Determine the [X, Y] coordinate at the center of the cell enclosing the given text.  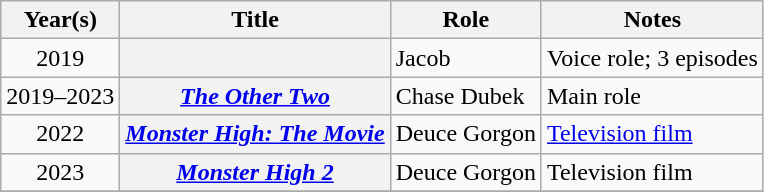
Monster High: The Movie [255, 134]
2022 [60, 134]
Monster High 2 [255, 172]
2019 [60, 58]
The Other Two [255, 96]
Chase Dubek [466, 96]
Year(s) [60, 20]
2019–2023 [60, 96]
Notes [652, 20]
2023 [60, 172]
Voice role; 3 episodes [652, 58]
Main role [652, 96]
Title [255, 20]
Role [466, 20]
Jacob [466, 58]
